Determine the (X, Y) coordinate at the center of the cell enclosing the given text.  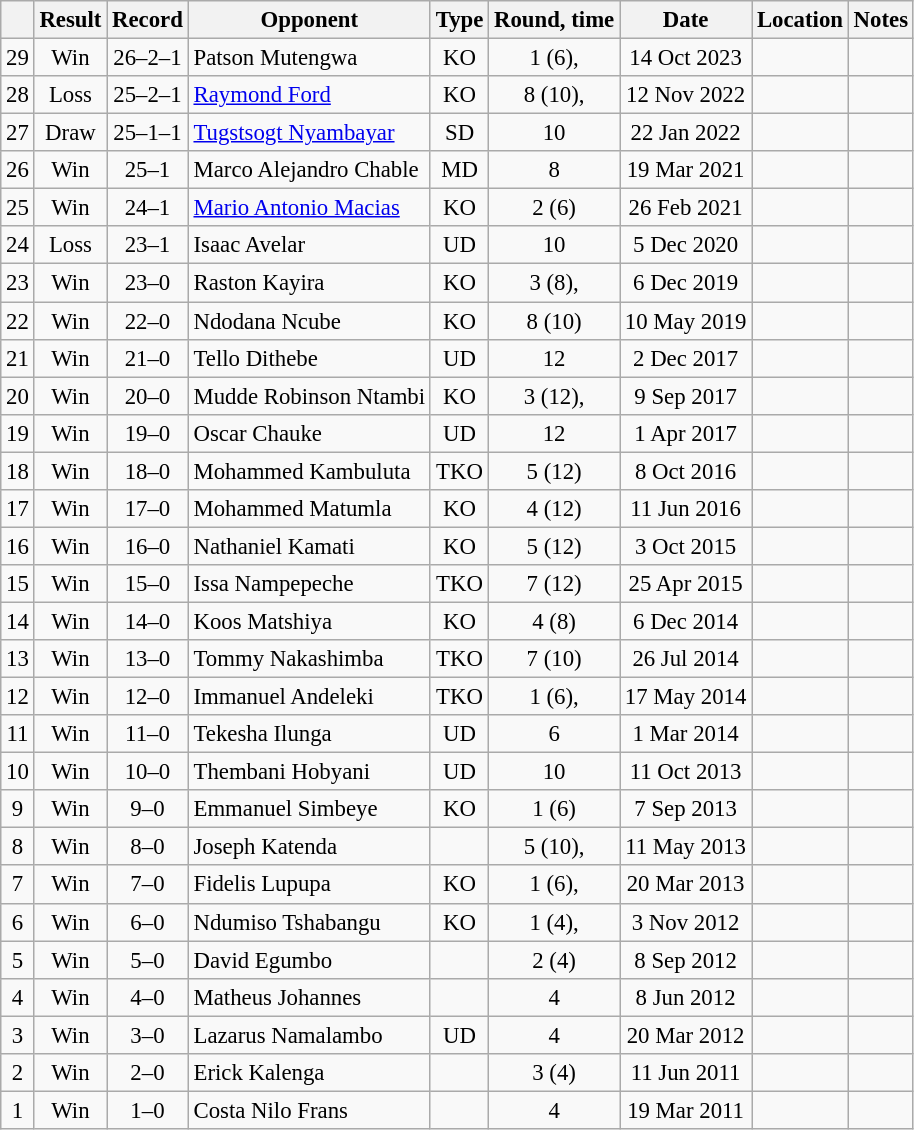
Matheus Johannes (309, 997)
16 (18, 546)
1 Apr 2017 (686, 433)
10 May 2019 (686, 321)
7 Sep 2013 (686, 809)
11 Jun 2016 (686, 509)
19 Mar 2021 (686, 170)
7 (18, 885)
Notes (880, 20)
Erick Kalenga (309, 1073)
6 Dec 2014 (686, 621)
22 Jan 2022 (686, 133)
19 (18, 433)
Tekesha Ilunga (309, 734)
25–1 (148, 170)
14 Oct 2023 (686, 58)
28 (18, 95)
Koos Matshiya (309, 621)
23 (18, 283)
8 Sep 2012 (686, 960)
14–0 (148, 621)
29 (18, 58)
7 (12) (554, 584)
Location (800, 20)
Mario Antonio Macias (309, 208)
1 (18, 1110)
1 (6) (554, 809)
25–2–1 (148, 95)
27 (18, 133)
5 Dec 2020 (686, 245)
4 (12) (554, 509)
13–0 (148, 659)
3 Oct 2015 (686, 546)
Mudde Robinson Ntambi (309, 396)
22 (18, 321)
Patson Mutengwa (309, 58)
19 Mar 2011 (686, 1110)
6–0 (148, 922)
1 Mar 2014 (686, 734)
10–0 (148, 772)
26 Feb 2021 (686, 208)
17 (18, 509)
Tello Dithebe (309, 358)
Costa Nilo Frans (309, 1110)
20–0 (148, 396)
24–1 (148, 208)
3 (8), (554, 283)
7–0 (148, 885)
SD (459, 133)
14 (18, 621)
Fidelis Lupupa (309, 885)
Immanuel Andeleki (309, 697)
5–0 (148, 960)
24 (18, 245)
MD (459, 170)
3 Nov 2012 (686, 922)
3 (12), (554, 396)
9 (18, 809)
21–0 (148, 358)
18 (18, 471)
25–1–1 (148, 133)
5 (10), (554, 847)
Joseph Katenda (309, 847)
Lazarus Namalambo (309, 1035)
20 (18, 396)
David Egumbo (309, 960)
3 (4) (554, 1073)
12 Nov 2022 (686, 95)
3 (18, 1035)
11–0 (148, 734)
Isaac Avelar (309, 245)
1 (4), (554, 922)
26 Jul 2014 (686, 659)
9–0 (148, 809)
17–0 (148, 509)
5 (18, 960)
18–0 (148, 471)
3–0 (148, 1035)
Type (459, 20)
2 Dec 2017 (686, 358)
20 Mar 2012 (686, 1035)
Nathaniel Kamati (309, 546)
Emmanuel Simbeye (309, 809)
11 (18, 734)
Issa Nampepeche (309, 584)
Round, time (554, 20)
20 Mar 2013 (686, 885)
25 (18, 208)
8–0 (148, 847)
2 (4) (554, 960)
Mohammed Kambuluta (309, 471)
8 Jun 2012 (686, 997)
23–0 (148, 283)
25 Apr 2015 (686, 584)
21 (18, 358)
9 Sep 2017 (686, 396)
Tugstsogt Nyambayar (309, 133)
Marco Alejandro Chable (309, 170)
Tommy Nakashimba (309, 659)
4–0 (148, 997)
Result (70, 20)
23–1 (148, 245)
Ndodana Ncube (309, 321)
4 (8) (554, 621)
2–0 (148, 1073)
Raymond Ford (309, 95)
8 (10) (554, 321)
2 (18, 1073)
Oscar Chauke (309, 433)
Date (686, 20)
26–2–1 (148, 58)
11 Oct 2013 (686, 772)
Thembani Hobyani (309, 772)
Record (148, 20)
11 Jun 2011 (686, 1073)
15 (18, 584)
13 (18, 659)
1–0 (148, 1110)
Ndumiso Tshabangu (309, 922)
2 (6) (554, 208)
12–0 (148, 697)
11 May 2013 (686, 847)
19–0 (148, 433)
6 Dec 2019 (686, 283)
Draw (70, 133)
Raston Kayira (309, 283)
22–0 (148, 321)
8 Oct 2016 (686, 471)
Mohammed Matumla (309, 509)
8 (10), (554, 95)
7 (10) (554, 659)
26 (18, 170)
16–0 (148, 546)
15–0 (148, 584)
Opponent (309, 20)
17 May 2014 (686, 697)
